Capture the cell that displays the provided text and extract its (X, Y) central coordinate. 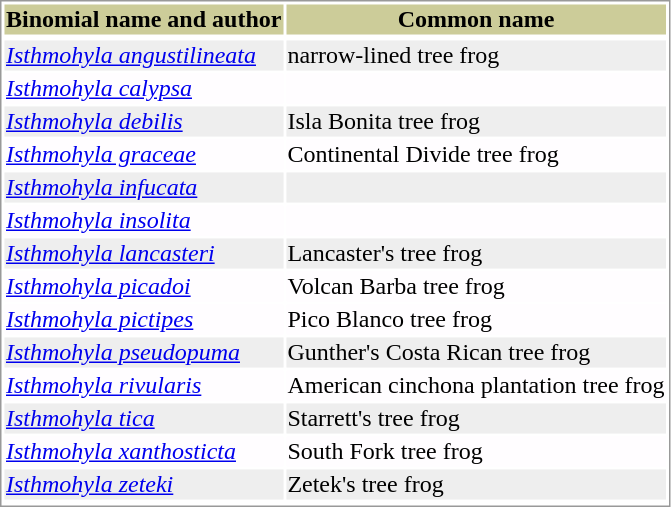
Continental Divide tree frog (476, 155)
Isthmohyla pictipes (143, 319)
Isla Bonita tree frog (476, 121)
Isthmohyla graceae (143, 155)
Isthmohyla tica (143, 419)
Isthmohyla pseudopuma (143, 353)
Isthmohyla infucata (143, 187)
narrow-lined tree frog (476, 55)
Isthmohyla picadoi (143, 287)
Isthmohyla angustilineata (143, 55)
Isthmohyla lancasteri (143, 253)
Pico Blanco tree frog (476, 319)
South Fork tree frog (476, 451)
Binomial name and author (143, 19)
Isthmohyla rivularis (143, 385)
Lancaster's tree frog (476, 253)
Isthmohyla debilis (143, 121)
Isthmohyla zeteki (143, 485)
Common name (476, 19)
Starrett's tree frog (476, 419)
Volcan Barba tree frog (476, 287)
Isthmohyla calypsa (143, 89)
Zetek's tree frog (476, 485)
Isthmohyla xanthosticta (143, 451)
American cinchona plantation tree frog (476, 385)
Gunther's Costa Rican tree frog (476, 353)
Isthmohyla insolita (143, 221)
